Find where the given text appears and provide that cell's center as (x, y) coordinate. 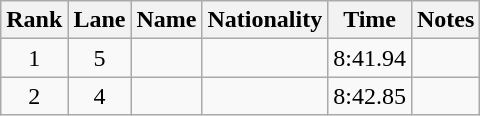
8:42.85 (370, 96)
Rank (34, 20)
5 (100, 58)
1 (34, 58)
Lane (100, 20)
Time (370, 20)
Nationality (265, 20)
Notes (445, 20)
2 (34, 96)
4 (100, 96)
Name (166, 20)
8:41.94 (370, 58)
